Provide the (X, Y) coordinate of the cell's center where the given text is located.  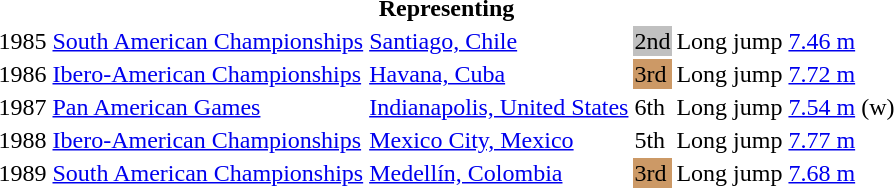
Pan American Games (208, 107)
2nd (652, 41)
Medellín, Colombia (499, 173)
Santiago, Chile (499, 41)
5th (652, 140)
Havana, Cuba (499, 74)
6th (652, 107)
Indianapolis, United States (499, 107)
Mexico City, Mexico (499, 140)
